Identify which cell holds the provided text, then report its [X, Y] central coordinate. 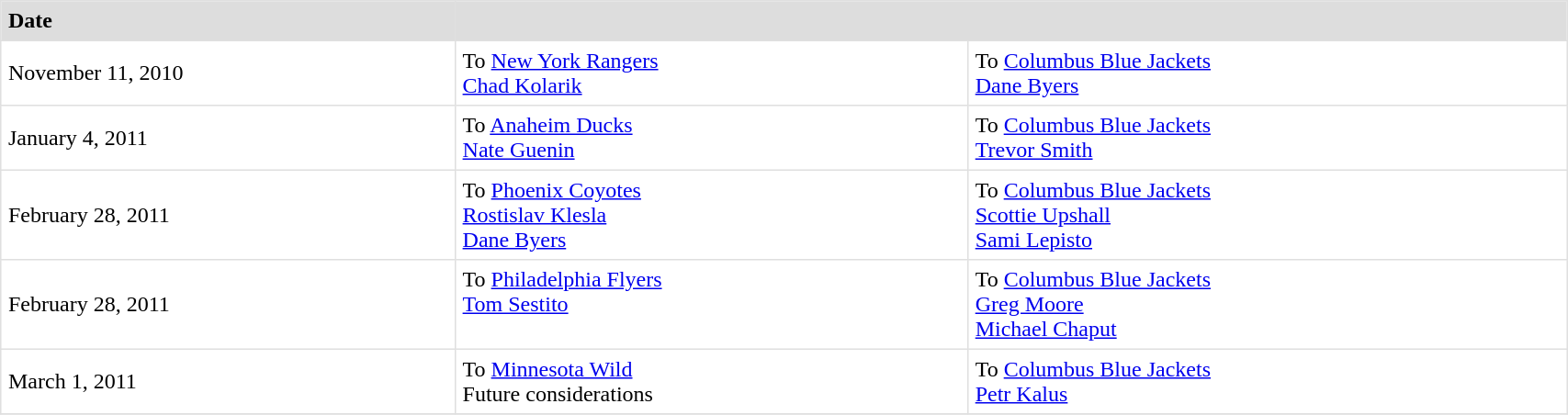
To Columbus Blue JacketsPetr Kalus [1267, 381]
To New York RangersChad Kolarik [711, 73]
January 4, 2011 [228, 138]
Date [228, 21]
To Columbus Blue JacketsGreg MooreMichael Chaput [1267, 305]
To Columbus Blue JacketsScottie UpshallSami Lepisto [1267, 215]
March 1, 2011 [228, 381]
To Anaheim DucksNate Guenin [711, 138]
November 11, 2010 [228, 73]
To Phoenix CoyotesRostislav KleslaDane Byers [711, 215]
To Columbus Blue JacketsDane Byers [1267, 73]
To Columbus Blue JacketsTrevor Smith [1267, 138]
To Minnesota WildFuture considerations [711, 381]
To Philadelphia FlyersTom Sestito [711, 305]
